Determine the (x, y) coordinate at the center of the cell enclosing the given text.  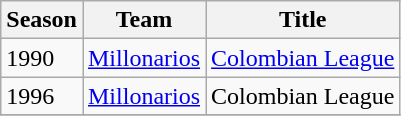
Title (303, 20)
Season (42, 20)
Team (144, 20)
1990 (42, 58)
1996 (42, 96)
